Extract the [X, Y] coordinate from the center of the cell holding the provided text.  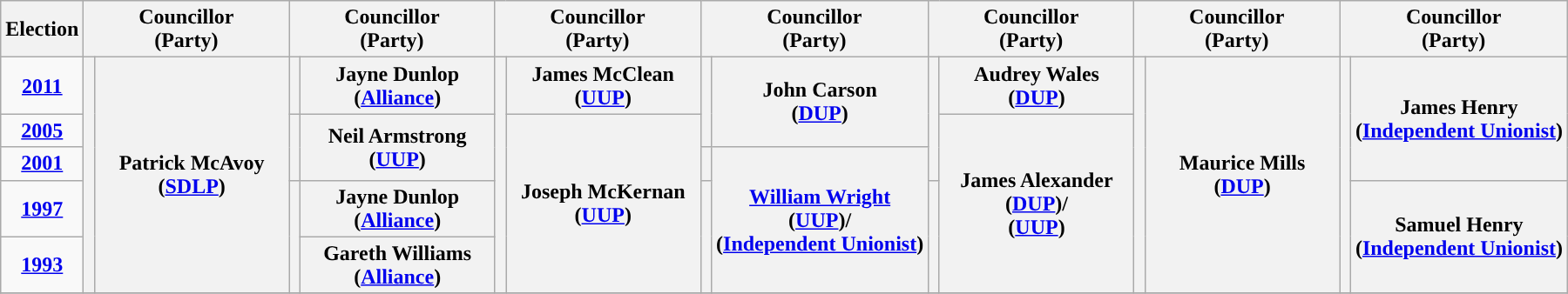
1993 [42, 264]
Patrick McAvoy (SDLP) [192, 176]
William Wright (UUP)/ (Independent Unionist) [821, 220]
Maurice Mills (DUP) [1242, 176]
John Carson (DUP) [821, 103]
2005 [42, 130]
Audrey Wales (DUP) [1037, 85]
1997 [42, 209]
James McClean (UUP) [603, 85]
James Alexander (DUP)/ (UUP) [1037, 204]
James Henry (Independent Unionist) [1458, 118]
Joseph McKernan (UUP) [603, 204]
Samuel Henry (Independent Unionist) [1458, 237]
Election [42, 30]
Neil Armstrong (UUP) [397, 147]
2011 [42, 85]
2001 [42, 164]
Gareth Williams (Alliance) [397, 264]
